For the text-containing cell, return its midpoint in (X, Y) coordinate format. 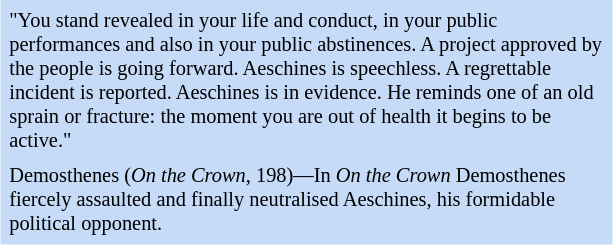
Demosthenes (On the Crown, 198)—In On the Crown Demosthenes fiercely assaulted and finally neutralised Aeschines, his formidable political opponent. (306, 200)
